Return [X, Y] of the center of cell containing provided text 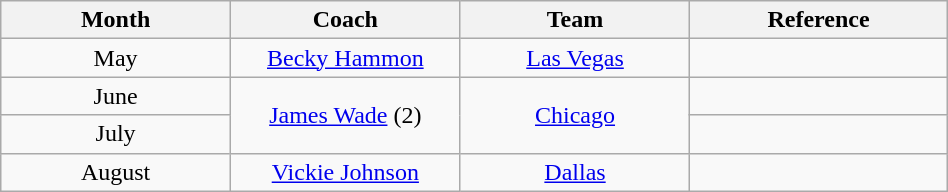
James Wade (2) [345, 115]
Las Vegas [575, 58]
Coach [345, 20]
Chicago [575, 115]
Vickie Johnson [345, 172]
Becky Hammon [345, 58]
June [116, 96]
July [116, 134]
Reference [818, 20]
August [116, 172]
Team [575, 20]
Month [116, 20]
May [116, 58]
Dallas [575, 172]
